Locate the cell with the specified text and output its [X, Y] center coordinate. 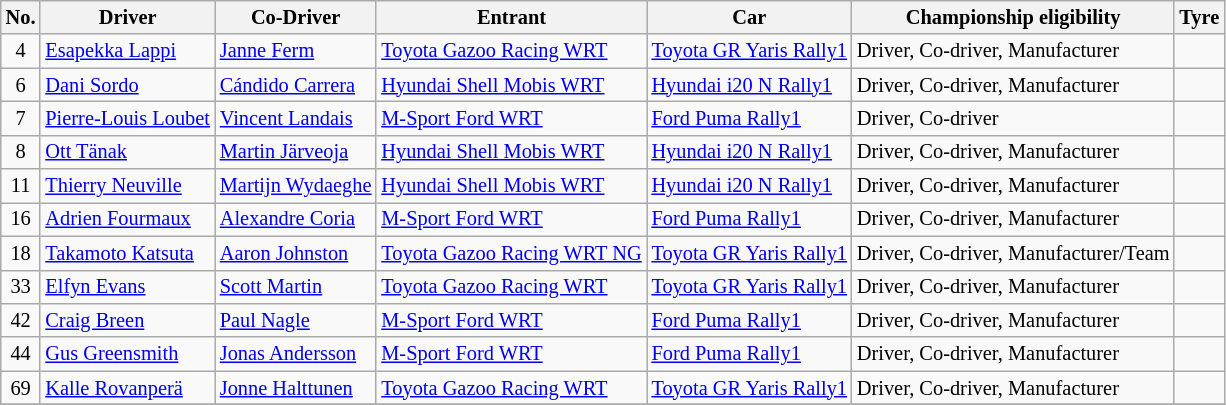
Gus Greensmith [127, 354]
Elfyn Evans [127, 287]
42 [21, 320]
6 [21, 85]
Thierry Neuville [127, 186]
Janne Ferm [296, 51]
Adrien Fourmaux [127, 219]
7 [21, 118]
Driver [127, 17]
Alexandre Coria [296, 219]
Vincent Landais [296, 118]
Martijn Wydaeghe [296, 186]
69 [21, 388]
16 [21, 219]
No. [21, 17]
Championship eligibility [1014, 17]
Esapekka Lappi [127, 51]
8 [21, 152]
33 [21, 287]
Co-Driver [296, 17]
Jonne Halttunen [296, 388]
Entrant [511, 17]
Takamoto Katsuta [127, 253]
Kalle Rovanperä [127, 388]
Toyota Gazoo Racing WRT NG [511, 253]
4 [21, 51]
Craig Breen [127, 320]
Tyre [1199, 17]
Driver, Co-driver [1014, 118]
Pierre-Louis Loubet [127, 118]
Driver, Co-driver, Manufacturer/Team [1014, 253]
Dani Sordo [127, 85]
Martin Järveoja [296, 152]
Paul Nagle [296, 320]
18 [21, 253]
Ott Tänak [127, 152]
Cándido Carrera [296, 85]
Scott Martin [296, 287]
11 [21, 186]
Car [750, 17]
Aaron Johnston [296, 253]
Jonas Andersson [296, 354]
44 [21, 354]
